Scan for the cell matching the given text and deliver its [x, y] coordinate at center. 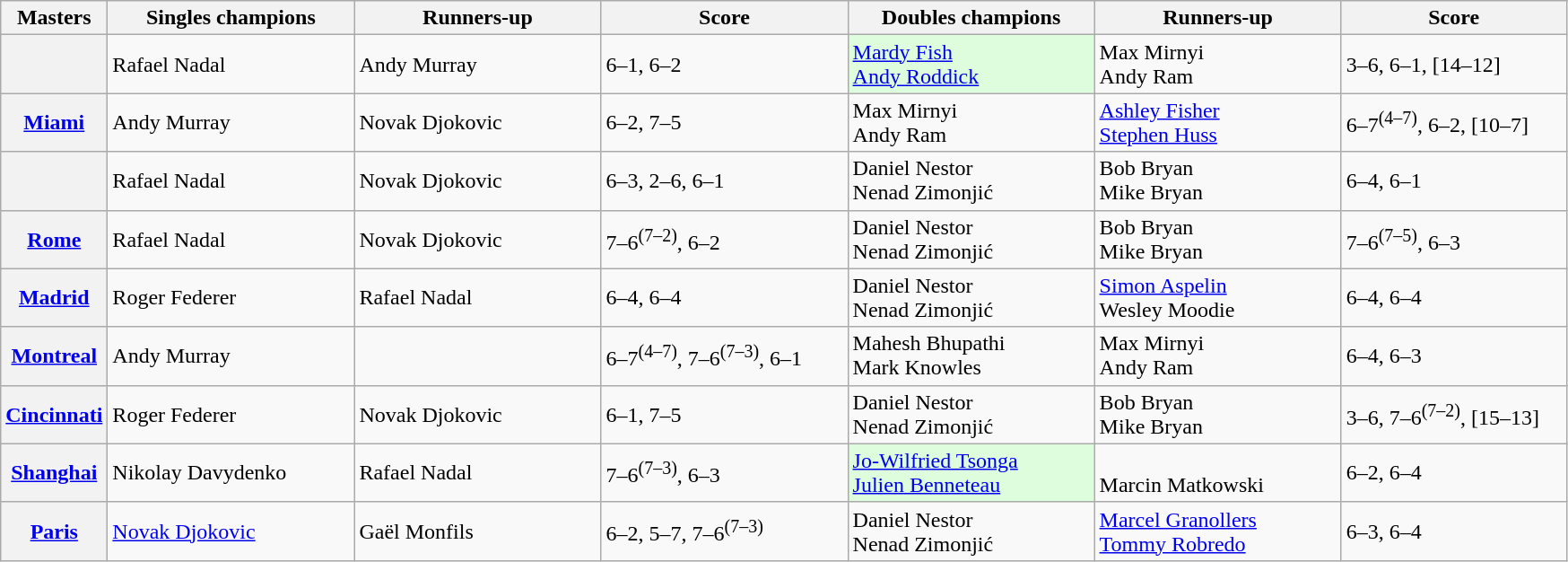
6–2, 5–7, 7–6(7–3) [725, 531]
6–1, 6–2 [725, 65]
7–6(7–5), 6–3 [1453, 239]
Shanghai [54, 472]
6–7(4–7), 7–6(7–3), 6–1 [725, 356]
Mardy Fish Andy Roddick [971, 65]
Masters [54, 18]
Simon Aspelin Wesley Moodie [1218, 298]
Nikolay Davydenko [231, 472]
6–3, 6–4 [1453, 531]
Miami [54, 122]
3–6, 6–1, [14–12] [1453, 65]
Paris [54, 531]
7–6(7–2), 6–2 [725, 239]
6–2, 7–5 [725, 122]
6–2, 6–4 [1453, 472]
3–6, 7–6(7–2), [15–13] [1453, 415]
Marcel Granollers Tommy Robredo [1218, 531]
Ashley Fisher Stephen Huss [1218, 122]
6–1, 7–5 [725, 415]
7–6(7–3), 6–3 [725, 472]
Marcin Matkowski [1218, 472]
6–4, 6–3 [1453, 356]
6–7(4–7), 6–2, [10–7] [1453, 122]
6–4, 6–1 [1453, 181]
Singles champions [231, 18]
Gaël Monfils [477, 531]
Rome [54, 239]
Montreal [54, 356]
6–3, 2–6, 6–1 [725, 181]
Cincinnati [54, 415]
Mahesh Bhupathi Mark Knowles [971, 356]
Jo-Wilfried Tsonga Julien Benneteau [971, 472]
Doubles champions [971, 18]
Madrid [54, 298]
